Detect which cell encompasses the target text, then output its [x, y] center coordinate. 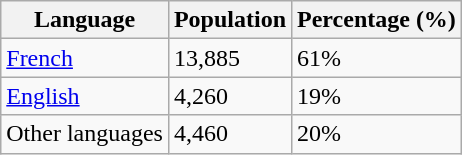
Percentage (%) [377, 20]
19% [377, 96]
4,260 [230, 96]
French [85, 58]
Population [230, 20]
4,460 [230, 134]
61% [377, 58]
Language [85, 20]
English [85, 96]
13,885 [230, 58]
20% [377, 134]
Other languages [85, 134]
